Locate the cell with the specified text and output its (x, y) center coordinate. 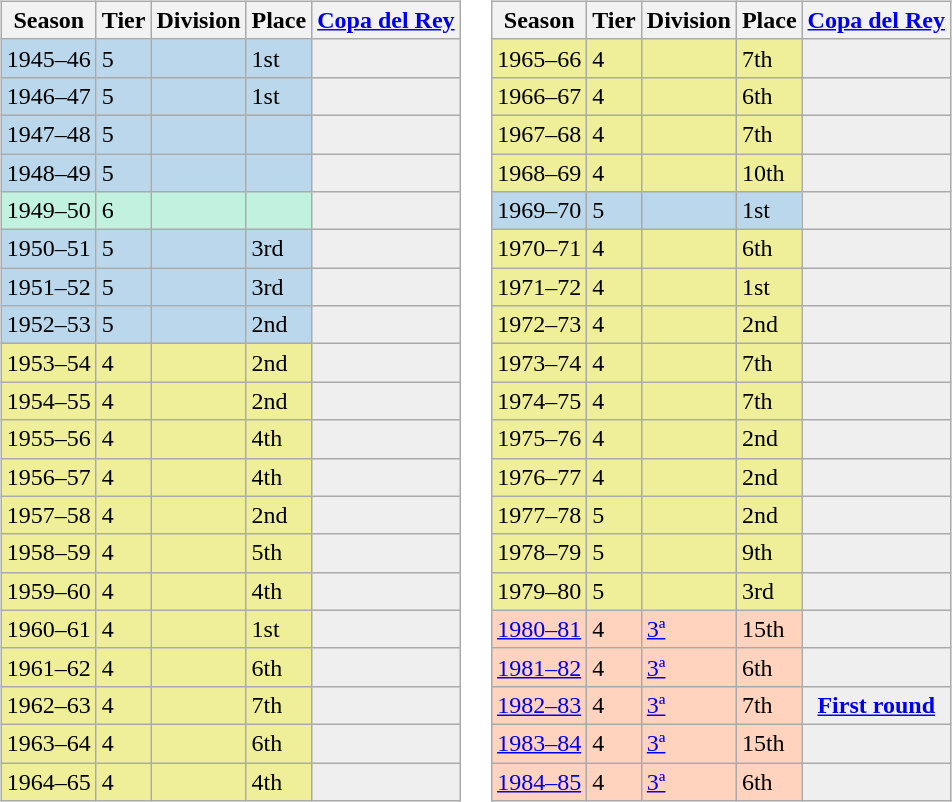
1954–55 (48, 401)
1951–52 (48, 287)
1979–80 (540, 591)
1977–78 (540, 515)
1947–48 (48, 134)
1952–53 (48, 325)
9th (769, 553)
1966–67 (540, 96)
First round (876, 705)
1948–49 (48, 173)
1970–71 (540, 249)
1973–74 (540, 363)
1960–61 (48, 629)
1982–83 (540, 705)
1964–65 (48, 781)
10th (769, 173)
1957–58 (48, 515)
1953–54 (48, 363)
1959–60 (48, 591)
1949–50 (48, 211)
1983–84 (540, 743)
1946–47 (48, 96)
1975–76 (540, 439)
1955–56 (48, 439)
1962–63 (48, 705)
1965–66 (540, 58)
1984–85 (540, 781)
6 (124, 211)
1976–77 (540, 477)
1963–64 (48, 743)
1972–73 (540, 325)
1974–75 (540, 401)
1956–57 (48, 477)
5th (279, 553)
1981–82 (540, 667)
1967–68 (540, 134)
1971–72 (540, 287)
1950–51 (48, 249)
1969–70 (540, 211)
1968–69 (540, 173)
1958–59 (48, 553)
1980–81 (540, 629)
1961–62 (48, 667)
1945–46 (48, 58)
1978–79 (540, 553)
